Locate the cell with the specified text and output its (x, y) center coordinate. 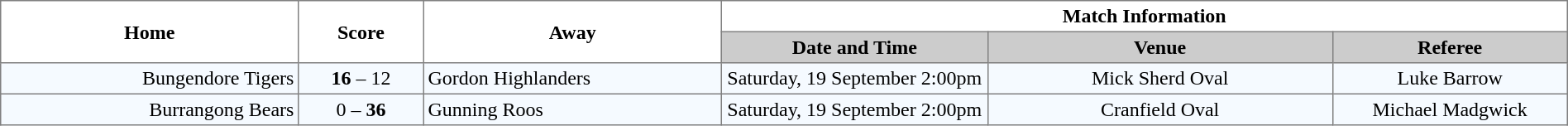
Gordon Highlanders (572, 79)
Venue (1159, 47)
Gunning Roos (572, 109)
Score (361, 31)
Michael Madgwick (1450, 109)
Match Information (1145, 17)
Cranfield Oval (1159, 109)
Luke Barrow (1450, 79)
Away (572, 31)
16 – 12 (361, 79)
Burrangong Bears (150, 109)
Bungendore Tigers (150, 79)
Referee (1450, 47)
Mick Sherd Oval (1159, 79)
Home (150, 31)
0 – 36 (361, 109)
Date and Time (854, 47)
